Pinpoint the cell where the given text exists, returning its (x, y) midpoint coordinate. 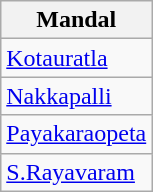
Payakaraopeta (76, 134)
S.Rayavaram (76, 172)
Mandal (76, 20)
Kotauratla (76, 58)
Nakkapalli (76, 96)
